Detect which cell encompasses the target text, then output its (x, y) center coordinate. 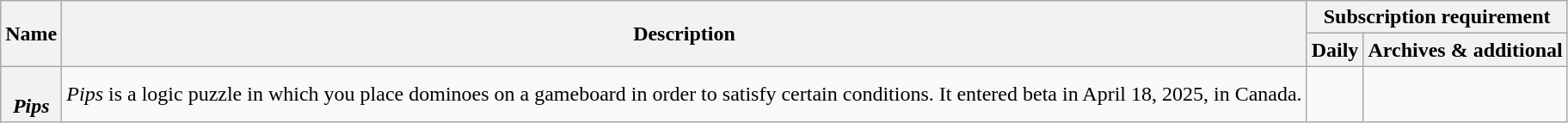
Description (685, 34)
Daily (1335, 50)
Subscription requirement (1436, 17)
Pips (31, 95)
Name (31, 34)
Archives & additional (1466, 50)
